Scan for the cell matching the given text and deliver its (X, Y) coordinate at center. 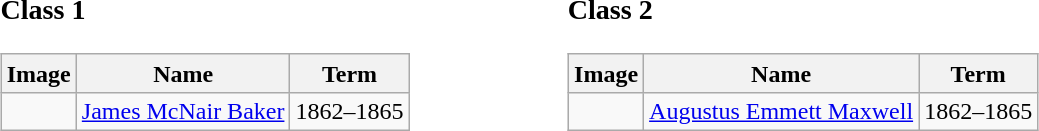
James McNair Baker (183, 111)
Augustus Emmett Maxwell (782, 111)
